Output the [x, y] coordinate of the center of the cell containing the given text.  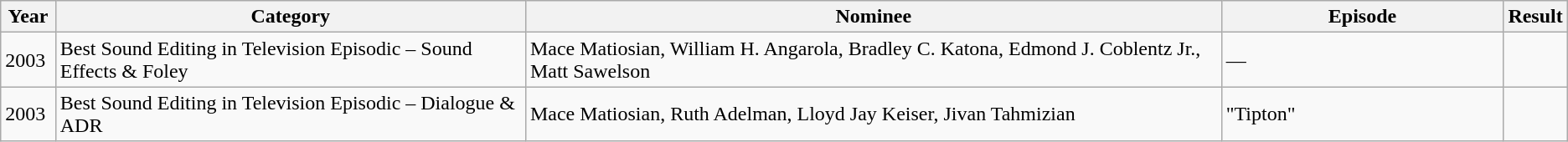
Nominee [873, 17]
— [1362, 60]
"Tipton" [1362, 114]
Mace Matiosian, Ruth Adelman, Lloyd Jay Keiser, Jivan Tahmizian [873, 114]
Best Sound Editing in Television Episodic – Sound Effects & Foley [290, 60]
Category [290, 17]
Best Sound Editing in Television Episodic – Dialogue & ADR [290, 114]
Episode [1362, 17]
Result [1535, 17]
Mace Matiosian, William H. Angarola, Bradley C. Katona, Edmond J. Coblentz Jr., Matt Sawelson [873, 60]
Year [28, 17]
